Pinpoint the cell where the given text exists, returning its (X, Y) midpoint coordinate. 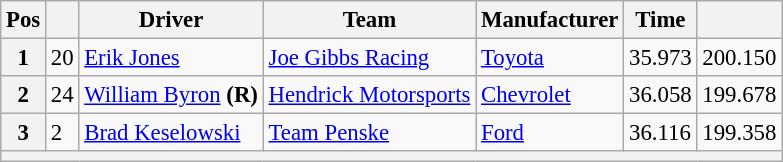
36.116 (660, 133)
1 (24, 58)
199.358 (740, 133)
200.150 (740, 58)
24 (62, 95)
Time (660, 20)
Brad Keselowski (171, 133)
Pos (24, 20)
20 (62, 58)
Team (369, 20)
Joe Gibbs Racing (369, 58)
36.058 (660, 95)
Chevrolet (550, 95)
Team Penske (369, 133)
Erik Jones (171, 58)
35.973 (660, 58)
Driver (171, 20)
Toyota (550, 58)
Ford (550, 133)
Manufacturer (550, 20)
3 (24, 133)
William Byron (R) (171, 95)
Hendrick Motorsports (369, 95)
199.678 (740, 95)
